Return (X, Y) of the center of cell containing provided text 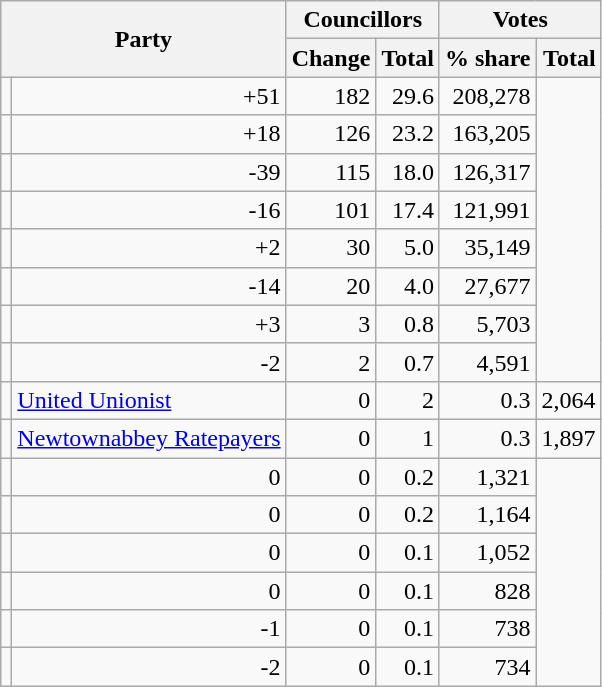
738 (488, 629)
30 (331, 248)
20 (331, 286)
29.6 (408, 96)
+3 (149, 324)
121,991 (488, 210)
5,703 (488, 324)
-16 (149, 210)
+51 (149, 96)
Votes (520, 20)
0.8 (408, 324)
5.0 (408, 248)
23.2 (408, 134)
% share (488, 58)
163,205 (488, 134)
182 (331, 96)
734 (488, 667)
208,278 (488, 96)
3 (331, 324)
1 (408, 438)
-14 (149, 286)
35,149 (488, 248)
27,677 (488, 286)
+2 (149, 248)
2,064 (568, 400)
126 (331, 134)
0.7 (408, 362)
1,897 (568, 438)
18.0 (408, 172)
-39 (149, 172)
1,321 (488, 477)
4.0 (408, 286)
17.4 (408, 210)
-1 (149, 629)
4,591 (488, 362)
126,317 (488, 172)
101 (331, 210)
Newtownabbey Ratepayers (149, 438)
Change (331, 58)
1,052 (488, 553)
Councillors (362, 20)
+18 (149, 134)
United Unionist (149, 400)
Party (144, 39)
828 (488, 591)
115 (331, 172)
1,164 (488, 515)
